Determine the (x, y) coordinate at the center of the cell enclosing the given text.  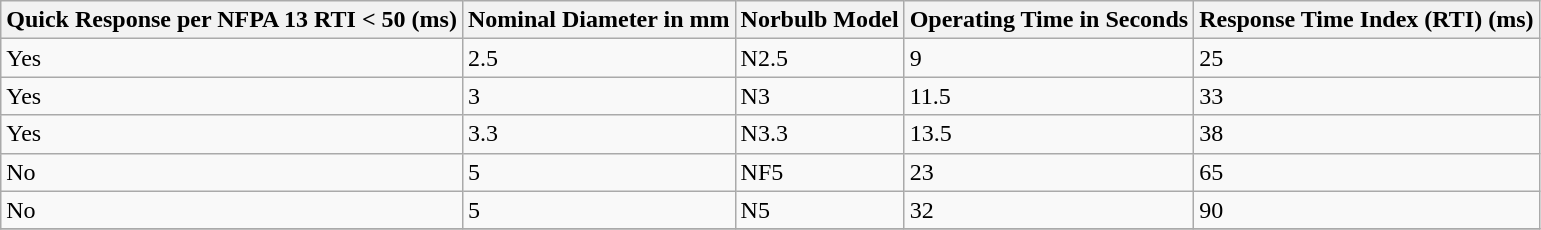
38 (1366, 134)
N5 (820, 210)
N3 (820, 96)
Operating Time in Seconds (1049, 20)
3.3 (598, 134)
32 (1049, 210)
65 (1366, 172)
Nominal Diameter in mm (598, 20)
NF5 (820, 172)
11.5 (1049, 96)
33 (1366, 96)
Quick Response per NFPA 13 RTI < 50 (ms) (232, 20)
23 (1049, 172)
3 (598, 96)
Norbulb Model (820, 20)
9 (1049, 58)
2.5 (598, 58)
25 (1366, 58)
13.5 (1049, 134)
N2.5 (820, 58)
Response Time Index (RTI) (ms) (1366, 20)
90 (1366, 210)
N3.3 (820, 134)
